Capture the cell that displays the provided text and extract its [X, Y] central coordinate. 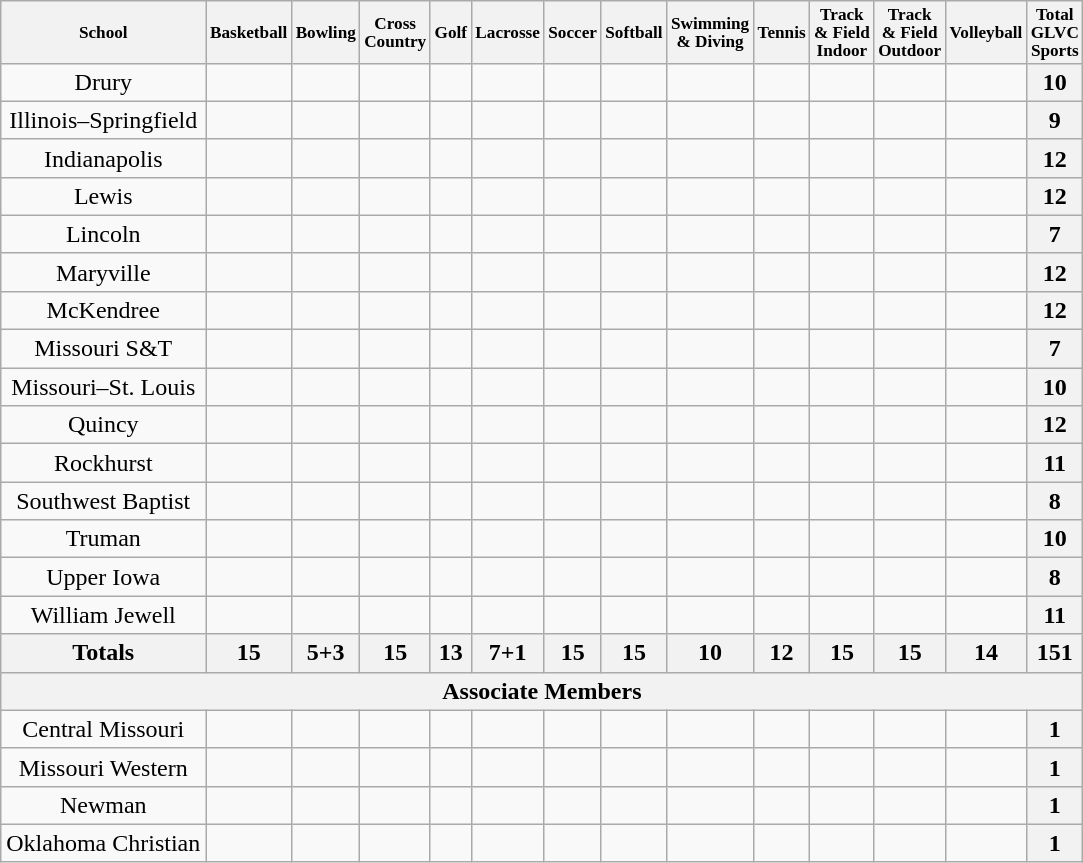
Newman [104, 805]
Central Missouri [104, 729]
Basketball [249, 32]
Totals [104, 653]
Drury [104, 82]
School [104, 32]
Bowling [326, 32]
CrossCountry [395, 32]
Lacrosse [508, 32]
7+1 [508, 653]
151 [1055, 653]
Indianapolis [104, 158]
Track& FieldIndoor [842, 32]
TotalGLVCSports [1055, 32]
Southwest Baptist [104, 501]
Soccer [572, 32]
5+3 [326, 653]
14 [986, 653]
Rockhurst [104, 463]
William Jewell [104, 615]
Lincoln [104, 234]
Associate Members [542, 691]
Illinois–Springfield [104, 120]
Volleyball [986, 32]
Golf [450, 32]
13 [450, 653]
Swimming& Diving [710, 32]
Tennis [781, 32]
Truman [104, 539]
Missouri Western [104, 767]
Missouri–St. Louis [104, 387]
Upper Iowa [104, 577]
Oklahoma Christian [104, 843]
Track& FieldOutdoor [910, 32]
McKendree [104, 310]
Lewis [104, 196]
Missouri S&T [104, 349]
Maryville [104, 272]
Quincy [104, 425]
Softball [634, 32]
9 [1055, 120]
